Output the (X, Y) coordinate of the center of the cell containing the given text.  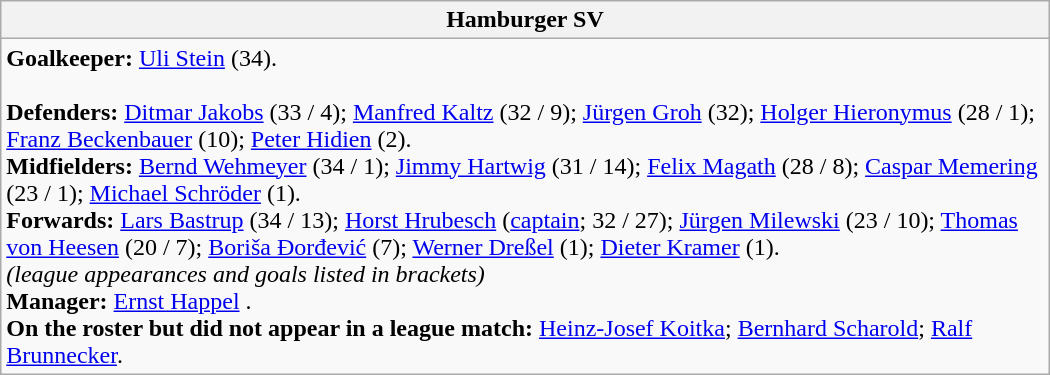
Hamburger SV (525, 20)
